Return the [X, Y] coordinate for the center point of the cell that contains the specified text.  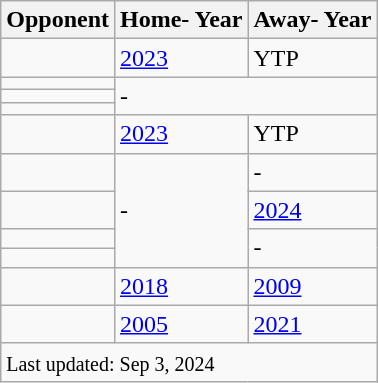
2024 [312, 210]
2018 [182, 286]
Last updated: Sep 3, 2024 [189, 362]
Home- Year [182, 20]
Away- Year [312, 20]
2005 [182, 324]
2009 [312, 286]
Opponent [58, 20]
2021 [312, 324]
